Search for the cell housing the specified text and yield its (x, y) center coordinate. 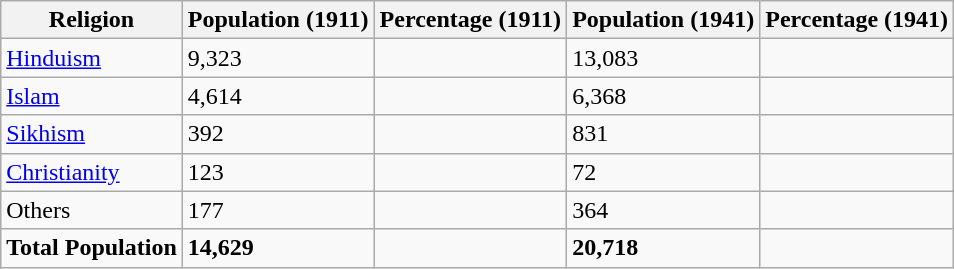
392 (278, 134)
Population (1941) (664, 20)
Percentage (1911) (470, 20)
364 (664, 210)
831 (664, 134)
Population (1911) (278, 20)
123 (278, 172)
Religion (92, 20)
Christianity (92, 172)
13,083 (664, 58)
4,614 (278, 96)
20,718 (664, 248)
Others (92, 210)
177 (278, 210)
Hinduism (92, 58)
Islam (92, 96)
Percentage (1941) (857, 20)
72 (664, 172)
Total Population (92, 248)
6,368 (664, 96)
Sikhism (92, 134)
9,323 (278, 58)
14,629 (278, 248)
